Return (X, Y) of the center of cell containing provided text 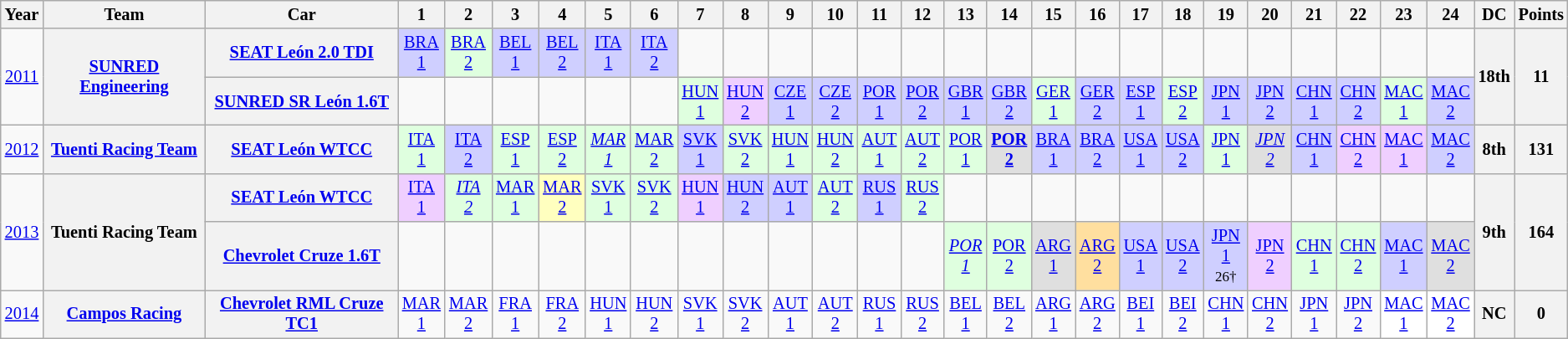
Year (22, 14)
3 (515, 14)
FRA2 (562, 314)
CZE2 (835, 101)
9th (1494, 231)
Points (1541, 14)
5 (608, 14)
12 (922, 14)
22 (1358, 14)
20 (1269, 14)
Chevrolet Cruze 1.6T (302, 256)
GBR2 (1009, 101)
9 (790, 14)
2013 (22, 231)
19 (1226, 14)
0 (1541, 314)
15 (1054, 14)
2011 (22, 77)
8th (1494, 149)
13 (966, 14)
2012 (22, 149)
17 (1141, 14)
Chevrolet RML Cruze TC1 (302, 314)
SUNRED Engineering (124, 77)
18th (1494, 77)
Campos Racing (124, 314)
NC (1494, 314)
GBR1 (966, 101)
164 (1541, 231)
DC (1494, 14)
131 (1541, 149)
2 (468, 14)
BEI2 (1182, 314)
CZE1 (790, 101)
21 (1315, 14)
SEAT León 2.0 TDI (302, 53)
10 (835, 14)
Car (302, 14)
14 (1009, 14)
18 (1182, 14)
7 (700, 14)
BEI1 (1141, 314)
FRA1 (515, 314)
24 (1450, 14)
JPN126† (1226, 256)
GER2 (1097, 101)
4 (562, 14)
16 (1097, 14)
1 (421, 14)
23 (1403, 14)
2014 (22, 314)
GER1 (1054, 101)
Team (124, 14)
SUNRED SR León 1.6T (302, 101)
6 (654, 14)
8 (745, 14)
